Return the [X, Y] coordinate for the center point of the cell that contains the specified text.  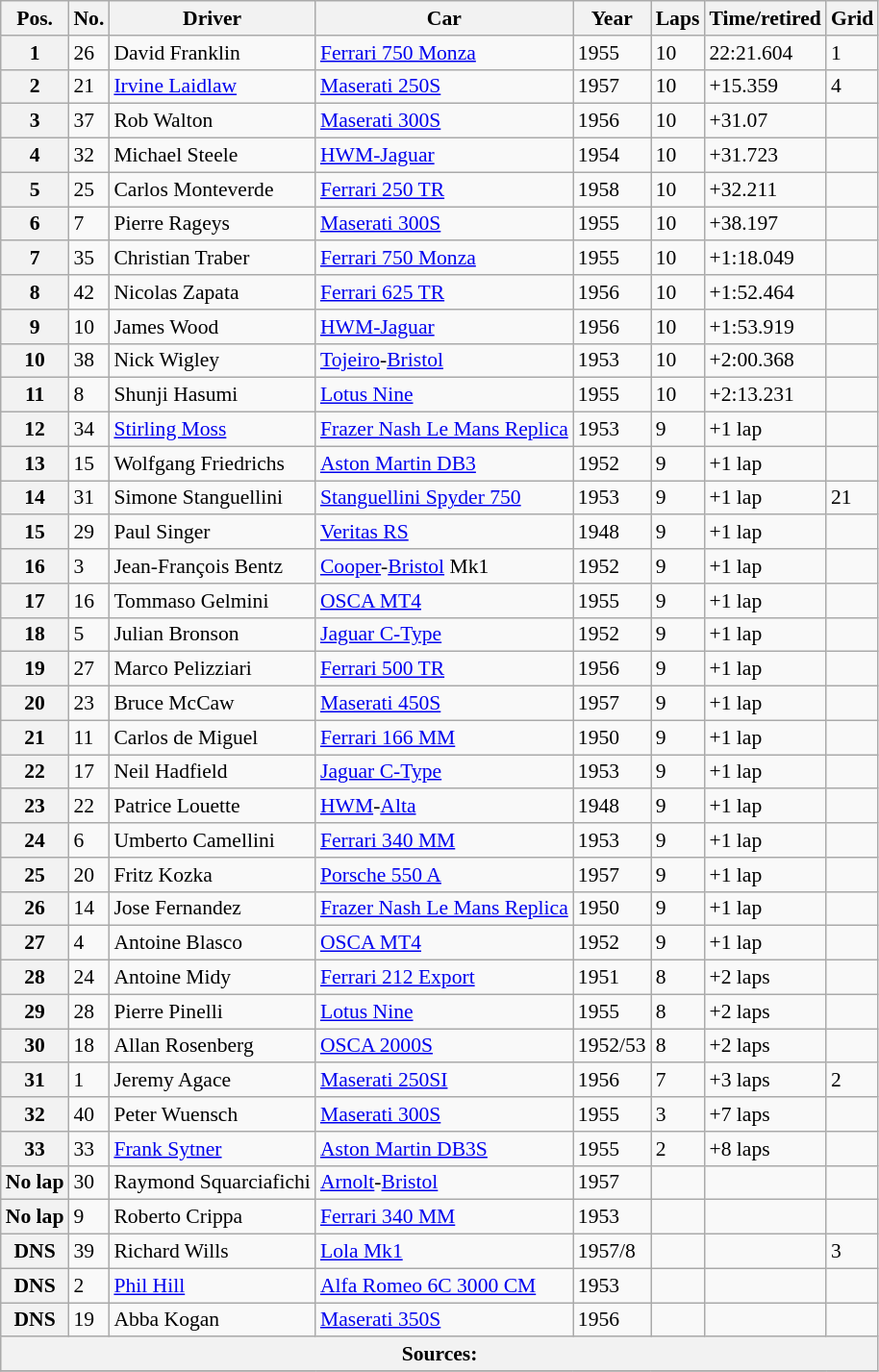
Nicolas Zapata [212, 292]
Year [612, 18]
Neil Hadfield [212, 772]
Ferrari 250 TR [444, 189]
35 [88, 259]
Maserati 250S [444, 87]
Stirling Moss [212, 430]
22:21.604 [765, 53]
Richard Wills [212, 1252]
Carlos de Miguel [212, 737]
Jose Fernandez [212, 909]
+3 laps [765, 1081]
Raymond Squarciafichi [212, 1183]
Rob Walton [212, 121]
40 [88, 1114]
Arnolt-Bristol [444, 1183]
+1:52.464 [765, 292]
Simone Stanguellini [212, 498]
Julian Bronson [212, 635]
+1:18.049 [765, 259]
Bruce McCaw [212, 704]
HWM-Alta [444, 807]
Wolfgang Friedrichs [212, 463]
+8 laps [765, 1149]
Allan Rosenberg [212, 1046]
Lola Mk1 [444, 1252]
Frank Sytner [212, 1149]
Ferrari 166 MM [444, 737]
Ferrari 212 Export [444, 978]
Tommaso Gelmini [212, 601]
Cooper-Bristol Mk1 [444, 566]
Pos. [35, 18]
Jean-François Bentz [212, 566]
Pierre Pinelli [212, 1011]
Jeremy Agace [212, 1081]
34 [88, 430]
Ferrari 500 TR [444, 669]
Michael Steele [212, 156]
38 [88, 361]
James Wood [212, 327]
Shunji Hasumi [212, 395]
Phil Hill [212, 1285]
Alfa Romeo 6C 3000 CM [444, 1285]
Paul Singer [212, 533]
Car [444, 18]
OSCA 2000S [444, 1046]
Grid [852, 18]
+2:13.231 [765, 395]
Maserati 450S [444, 704]
Patrice Louette [212, 807]
No. [88, 18]
David Franklin [212, 53]
+1:53.919 [765, 327]
Time/retired [765, 18]
Christian Traber [212, 259]
Abba Kogan [212, 1320]
1958 [612, 189]
Carlos Monteverde [212, 189]
+2:00.368 [765, 361]
1952/53 [612, 1046]
Stanguellini Spyder 750 [444, 498]
Maserati 350S [444, 1320]
+32.211 [765, 189]
1954 [612, 156]
Antoine Midy [212, 978]
13 [35, 463]
Irvine Laidlaw [212, 87]
Veritas RS [444, 533]
Laps [678, 18]
Porsche 550 A [444, 875]
+31.07 [765, 121]
42 [88, 292]
Marco Pelizziari [212, 669]
+7 laps [765, 1114]
1951 [612, 978]
+38.197 [765, 224]
Umberto Camellini [212, 840]
37 [88, 121]
Fritz Kozka [212, 875]
Nick Wigley [212, 361]
Maserati 250SI [444, 1081]
Pierre Rageys [212, 224]
+31.723 [765, 156]
Antoine Blasco [212, 943]
Tojeiro-Bristol [444, 361]
Sources: [440, 1355]
1957/8 [612, 1252]
Roberto Crippa [212, 1217]
Driver [212, 18]
Ferrari 625 TR [444, 292]
Peter Wuensch [212, 1114]
12 [35, 430]
Aston Martin DB3 [444, 463]
39 [88, 1252]
Aston Martin DB3S [444, 1149]
+15.359 [765, 87]
